Locate the cell with the specified text and output its [x, y] center coordinate. 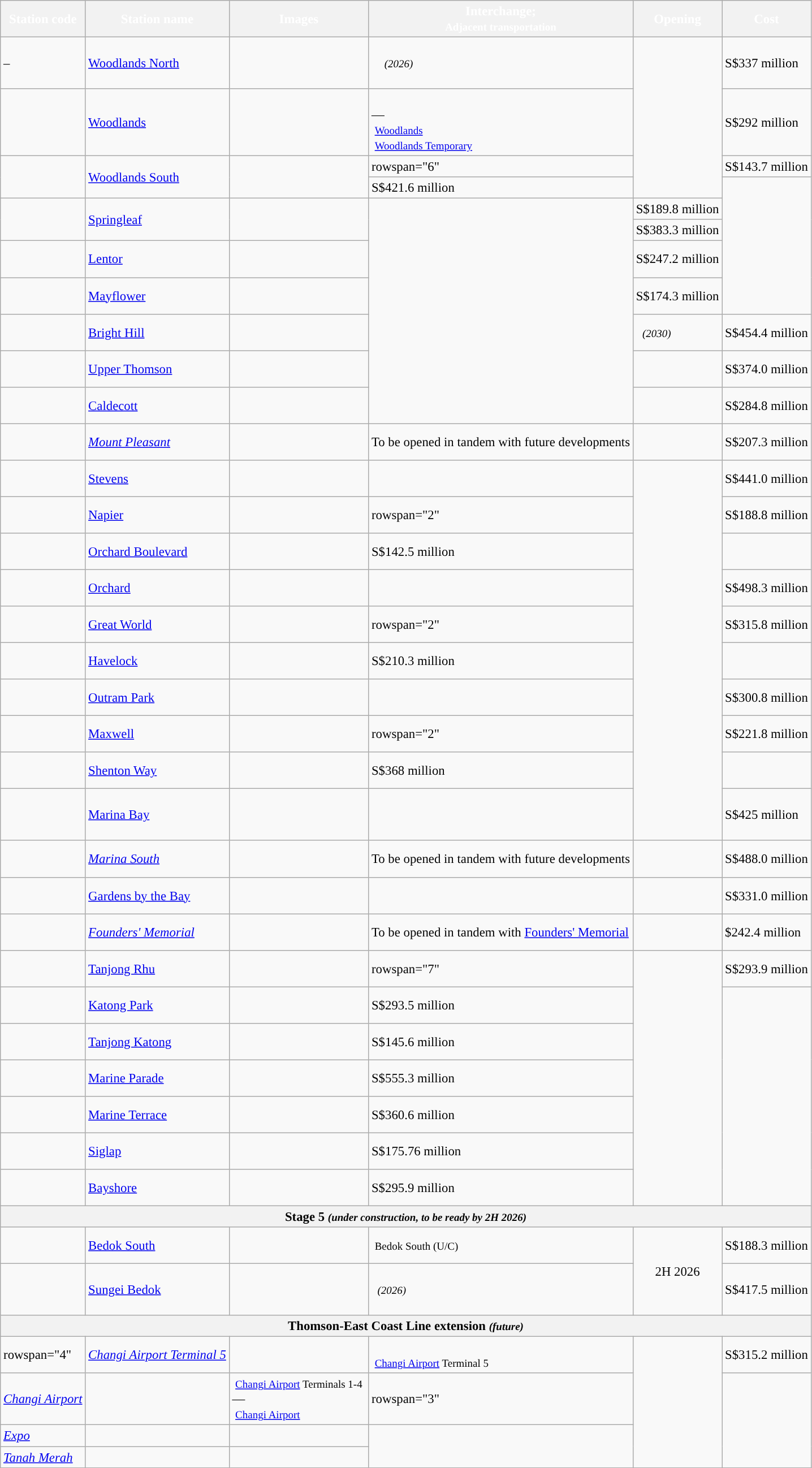
Bright Hill [157, 333]
Marine Parade [157, 1078]
Gardens by the Bay [157, 896]
S$360.6 million [501, 1115]
S$555.3 million [501, 1078]
Upper Thomson [157, 369]
Napier [157, 515]
― Woodlands Woodlands Temporary [501, 122]
Bedok South [157, 1245]
S$174.3 million [677, 296]
Bayshore [157, 1188]
rowspan="3" [501, 1399]
Changi Airport [43, 1399]
Marina Bay [157, 815]
S$145.6 million [501, 1042]
S$425 million [767, 815]
Mayflower [157, 296]
Tanjong Rhu [157, 968]
S$368 million [501, 770]
Images [299, 19]
S$189.8 million [677, 209]
Woodlands South [157, 178]
S$331.0 million [767, 896]
Station code [43, 19]
(2030) [677, 333]
Interchange;Adjacent transportation [501, 19]
S$374.0 million [767, 369]
Sungei Bedok [157, 1290]
– [43, 63]
Springleaf [157, 219]
To be opened in tandem with Founders' Memorial [501, 932]
rowspan="6" [501, 167]
rowspan="7" [501, 968]
S$175.76 million [501, 1151]
$242.4 million [767, 932]
S$421.6 million [501, 188]
S$488.0 million [767, 860]
S$188.3 million [767, 1245]
Woodlands North [157, 63]
Expo [43, 1436]
S$247.2 million [677, 259]
Maxwell [157, 734]
Mount Pleasant [157, 442]
Orchard [157, 588]
S$337 million [767, 63]
Great World [157, 624]
S$188.8 million [767, 515]
S$441.0 million [767, 478]
rowspan="4" [43, 1355]
S$292 million [767, 122]
S$417.5 million [767, 1290]
Thomson-East Coast Line extension (future) [406, 1326]
Founders' Memorial [157, 932]
Lentor [157, 259]
S$293.5 million [501, 1005]
S$142.5 million [501, 552]
S$383.3 million [677, 230]
Woodlands [157, 122]
S$295.9 million [501, 1188]
Marina South [157, 860]
Havelock [157, 662]
Tanjong Katong [157, 1042]
Stage 5 (under construction, to be ready by 2H 2026) [406, 1217]
Katong Park [157, 1005]
S$498.3 million [767, 588]
S$454.4 million [767, 333]
Cost [767, 19]
S$300.8 million [767, 698]
S$284.8 million [767, 405]
Stevens [157, 478]
Marine Terrace [157, 1115]
Bedok South (U/C) [501, 1245]
S$315.8 million [767, 624]
Orchard Boulevard [157, 552]
S$210.3 million [501, 662]
S$315.2 million [767, 1355]
Changi Airport Terminals 1-4 ― Changi Airport [299, 1399]
2H 2026 [677, 1271]
Opening [677, 19]
Shenton Way [157, 770]
S$221.8 million [767, 734]
Station name [157, 19]
Tanah Merah [43, 1457]
Caldecott [157, 405]
S$293.9 million [767, 968]
Siglap [157, 1151]
S$207.3 million [767, 442]
Outram Park [157, 698]
S$143.7 million [767, 167]
